Return the (X, Y) coordinate for the center point of the cell that contains the specified text.  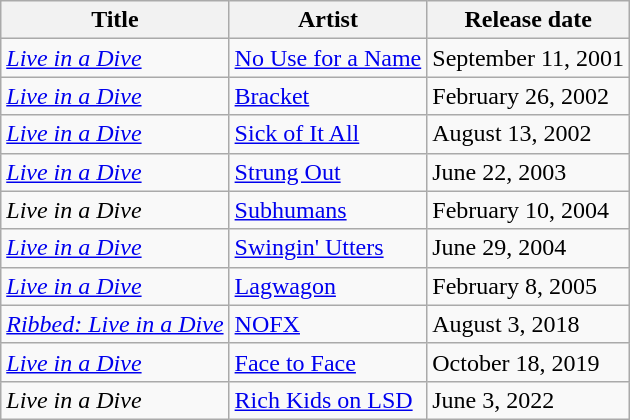
February 26, 2002 (528, 96)
Release date (528, 20)
June 22, 2003 (528, 172)
Sick of It All (328, 134)
February 8, 2005 (528, 286)
Strung Out (328, 172)
Face to Face (328, 362)
June 3, 2022 (528, 400)
October 18, 2019 (528, 362)
Lagwagon (328, 286)
June 29, 2004 (528, 248)
Swingin' Utters (328, 248)
Bracket (328, 96)
August 3, 2018 (528, 324)
Ribbed: Live in a Dive (115, 324)
September 11, 2001 (528, 58)
Title (115, 20)
Rich Kids on LSD (328, 400)
February 10, 2004 (528, 210)
Artist (328, 20)
Subhumans (328, 210)
No Use for a Name (328, 58)
August 13, 2002 (528, 134)
NOFX (328, 324)
